Pinpoint the cell where the given text exists, returning its [x, y] midpoint coordinate. 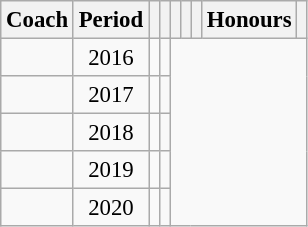
Honours [248, 20]
2016 [110, 58]
2020 [110, 208]
2017 [110, 95]
Coach [38, 20]
2019 [110, 170]
Period [110, 20]
2018 [110, 133]
